Extract the [x, y] coordinate from the center of the cell holding the provided text.  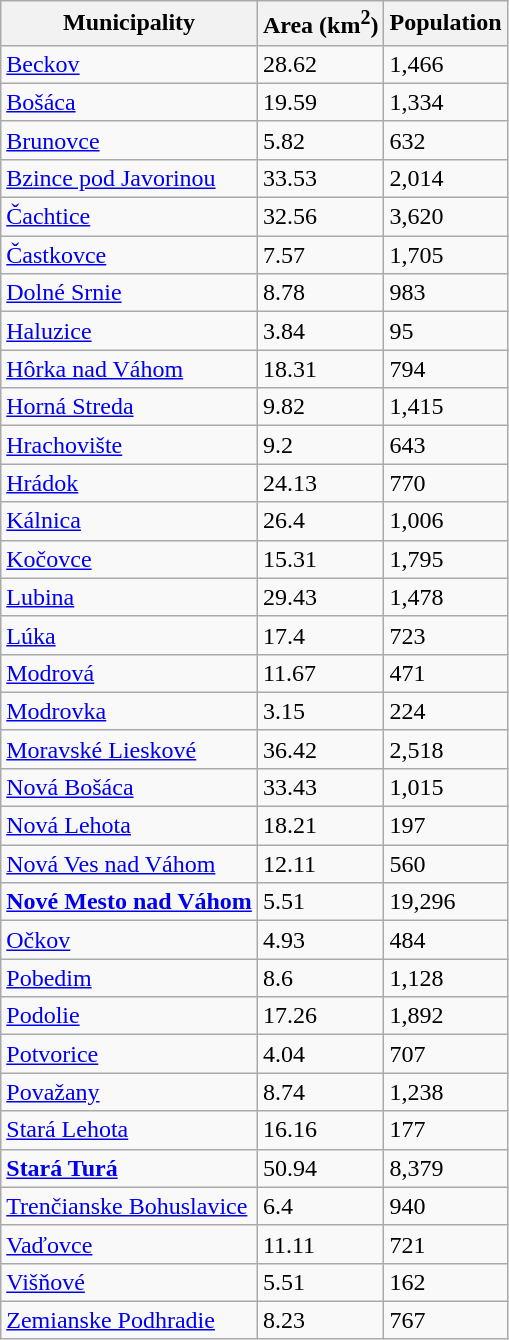
721 [446, 1244]
4.04 [320, 1054]
Nové Mesto nad Váhom [130, 902]
32.56 [320, 217]
Potvorice [130, 1054]
1,466 [446, 64]
Stará Lehota [130, 1130]
33.53 [320, 178]
1,705 [446, 255]
1,238 [446, 1092]
11.11 [320, 1244]
794 [446, 369]
8.78 [320, 293]
767 [446, 1320]
Hrádok [130, 483]
224 [446, 711]
8.23 [320, 1320]
24.13 [320, 483]
Dolné Srnie [130, 293]
33.43 [320, 787]
8.6 [320, 978]
3.15 [320, 711]
2,518 [446, 749]
1,015 [446, 787]
28.62 [320, 64]
29.43 [320, 597]
11.67 [320, 673]
Horná Streda [130, 407]
3.84 [320, 331]
Kočovce [130, 559]
5.82 [320, 140]
4.93 [320, 940]
632 [446, 140]
Nová Lehota [130, 826]
9.82 [320, 407]
1,892 [446, 1016]
177 [446, 1130]
Bzince pod Javorinou [130, 178]
1,006 [446, 521]
17.26 [320, 1016]
560 [446, 864]
6.4 [320, 1206]
162 [446, 1282]
8,379 [446, 1168]
12.11 [320, 864]
Modrovka [130, 711]
Bošáca [130, 102]
Nová Ves nad Váhom [130, 864]
9.2 [320, 445]
16.16 [320, 1130]
1,478 [446, 597]
1,128 [446, 978]
Lúka [130, 635]
707 [446, 1054]
Pobedim [130, 978]
36.42 [320, 749]
Hrachovište [130, 445]
643 [446, 445]
484 [446, 940]
Modrová [130, 673]
1,334 [446, 102]
2,014 [446, 178]
Vaďovce [130, 1244]
95 [446, 331]
7.57 [320, 255]
Podolie [130, 1016]
Višňové [130, 1282]
1,795 [446, 559]
18.21 [320, 826]
Moravské Lieskové [130, 749]
50.94 [320, 1168]
26.4 [320, 521]
Čachtice [130, 217]
Považany [130, 1092]
Beckov [130, 64]
17.4 [320, 635]
Population [446, 24]
Častkovce [130, 255]
Municipality [130, 24]
Lubina [130, 597]
197 [446, 826]
770 [446, 483]
Očkov [130, 940]
15.31 [320, 559]
3,620 [446, 217]
Area (km2) [320, 24]
983 [446, 293]
Brunovce [130, 140]
19,296 [446, 902]
8.74 [320, 1092]
Hôrka nad Váhom [130, 369]
Kálnica [130, 521]
Haluzice [130, 331]
Nová Bošáca [130, 787]
Stará Turá [130, 1168]
471 [446, 673]
19.59 [320, 102]
18.31 [320, 369]
Trenčianske Bohuslavice [130, 1206]
940 [446, 1206]
723 [446, 635]
1,415 [446, 407]
Zemianske Podhradie [130, 1320]
